For the text-containing cell, return its midpoint in [X, Y] coordinate format. 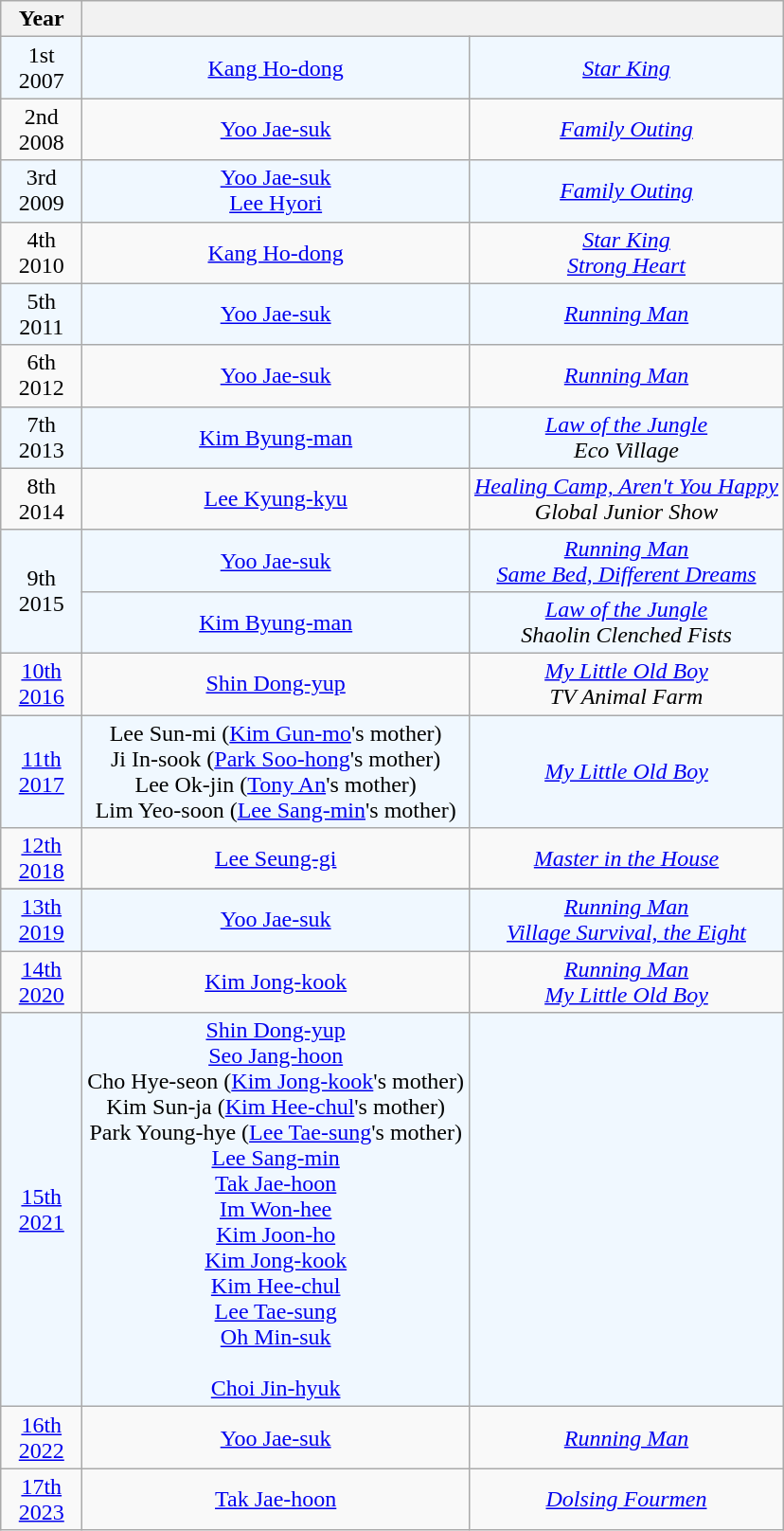
13th2019 [42, 921]
Running Man Same Bed, Different Dreams [626, 561]
Kim Jong-kook [276, 982]
Star King Strong Heart [626, 252]
5th 2011 [42, 315]
11th2017 [42, 771]
Dolsing Fourmen [626, 1499]
Running Man Village Survival, the Eight [626, 921]
Yoo Jae-suk Lee Hyori [276, 191]
17th2023 [42, 1499]
15th2021 [42, 1210]
Tak Jae-hoon [276, 1499]
7th 2013 [42, 438]
1st 2007 [42, 68]
My Little Old Boy [626, 771]
Law of the Jungle Shaolin Clenched Fists [626, 621]
8th 2014 [42, 498]
Star King [626, 68]
Shin Dong-yup [276, 684]
Running Man My Little Old Boy [626, 982]
My Little Old Boy TV Animal Farm [626, 684]
Year [42, 19]
Lee Sun-mi (Kim Gun-mo's mother) Ji In-sook (Park Soo-hong's mother) Lee Ok-jin (Tony An's mother) Lim Yeo-soon (Lee Sang-min's mother) [276, 771]
Healing Camp, Aren't You Happy Global Junior Show [626, 498]
Lee Seung-gi [276, 858]
12th2018 [42, 858]
14th 2020 [42, 982]
Lee Kyung-kyu [276, 498]
2nd 2008 [42, 129]
3rd 2009 [42, 191]
6th 2012 [42, 375]
10th2016 [42, 684]
9th 2015 [42, 591]
16th2022 [42, 1438]
Master in the House [626, 858]
4th 2010 [42, 252]
Law of the Jungle Eco Village [626, 438]
